Return [X, Y] of the center of cell containing provided text 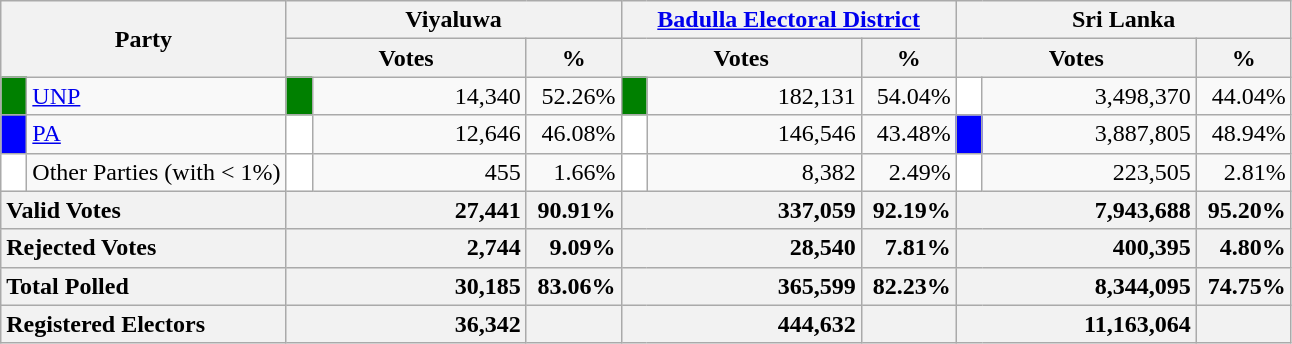
46.08% [574, 134]
Total Polled [144, 286]
Valid Votes [144, 210]
52.26% [574, 96]
2.49% [908, 172]
444,632 [741, 324]
400,395 [1076, 248]
90.91% [574, 210]
8,382 [754, 172]
3,498,370 [1089, 96]
28,540 [741, 248]
UNP [156, 96]
146,546 [754, 134]
Party [144, 39]
82.23% [908, 286]
Registered Electors [144, 324]
2.81% [1244, 172]
Other Parties (with < 1%) [156, 172]
4.80% [1244, 248]
223,505 [1089, 172]
43.48% [908, 134]
Viyaluwa [454, 20]
455 [419, 172]
7.81% [908, 248]
Badulla Electoral District [788, 20]
48.94% [1244, 134]
7,943,688 [1076, 210]
36,342 [406, 324]
182,131 [754, 96]
365,599 [741, 286]
8,344,095 [1076, 286]
30,185 [406, 286]
54.04% [908, 96]
Rejected Votes [144, 248]
27,441 [406, 210]
92.19% [908, 210]
PA [156, 134]
337,059 [741, 210]
14,340 [419, 96]
Sri Lanka [1124, 20]
11,163,064 [1076, 324]
74.75% [1244, 286]
1.66% [574, 172]
44.04% [1244, 96]
2,744 [406, 248]
95.20% [1244, 210]
83.06% [574, 286]
9.09% [574, 248]
3,887,805 [1089, 134]
12,646 [419, 134]
